Capture the cell that displays the provided text and extract its (X, Y) central coordinate. 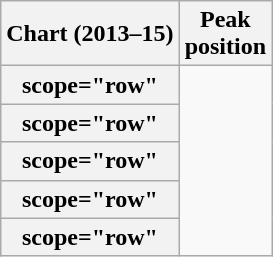
Peakposition (225, 34)
Chart (2013–15) (90, 34)
